Extract the [x, y] coordinate from the center of the cell holding the provided text.  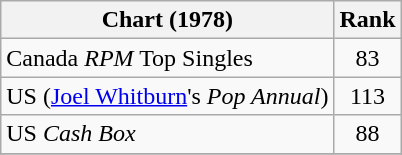
Rank [368, 20]
88 [368, 134]
US (Joel Whitburn's Pop Annual) [168, 96]
US Cash Box [168, 134]
83 [368, 58]
113 [368, 96]
Chart (1978) [168, 20]
Canada RPM Top Singles [168, 58]
